Return the (X, Y) coordinate for the center point of the cell that contains the specified text.  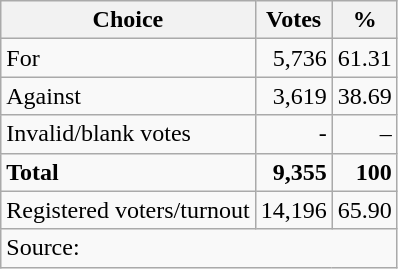
38.69 (364, 96)
Invalid/blank votes (128, 134)
65.90 (364, 210)
9,355 (294, 172)
Choice (128, 20)
61.31 (364, 58)
Registered voters/turnout (128, 210)
– (364, 134)
- (294, 134)
Total (128, 172)
Against (128, 96)
14,196 (294, 210)
Votes (294, 20)
Source: (199, 248)
3,619 (294, 96)
100 (364, 172)
For (128, 58)
5,736 (294, 58)
% (364, 20)
